Capture the cell that displays the provided text and extract its (x, y) central coordinate. 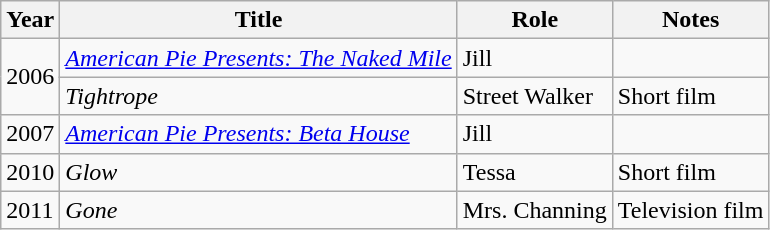
Television film (690, 210)
Title (258, 20)
American Pie Presents: The Naked Mile (258, 58)
Role (534, 20)
American Pie Presents: Beta House (258, 134)
Tessa (534, 172)
Year (30, 20)
Mrs. Channing (534, 210)
Tightrope (258, 96)
2011 (30, 210)
Street Walker (534, 96)
2010 (30, 172)
Notes (690, 20)
Glow (258, 172)
2007 (30, 134)
2006 (30, 77)
Gone (258, 210)
